Provide the [x, y] coordinate of the cell's center where the given text is located.  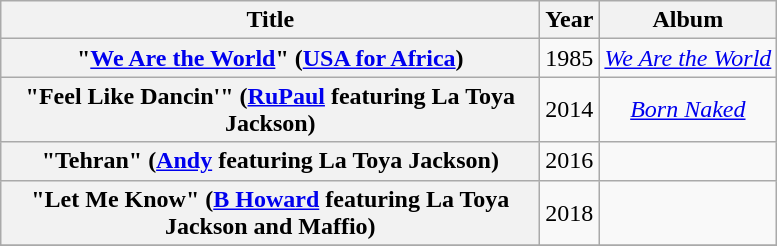
"Feel Like Dancin'" (RuPaul featuring La Toya Jackson) [270, 110]
"Tehran" (Andy featuring La Toya Jackson) [270, 161]
"Let Me Know" (B Howard featuring La Toya Jackson and Maffio) [270, 212]
2018 [570, 212]
2014 [570, 110]
"We Are the World" (USA for Africa) [270, 58]
Year [570, 20]
2016 [570, 161]
Title [270, 20]
We Are the World [688, 58]
1985 [570, 58]
Born Naked [688, 110]
Album [688, 20]
